Locate the cell with the specified text and output its (X, Y) center coordinate. 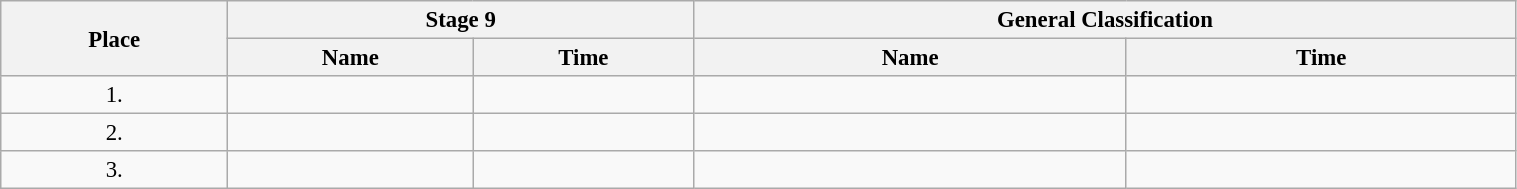
Stage 9 (461, 20)
2. (114, 133)
Place (114, 38)
3. (114, 170)
General Classification (1105, 20)
1. (114, 95)
